Scan for the cell matching the given text and deliver its (x, y) coordinate at center. 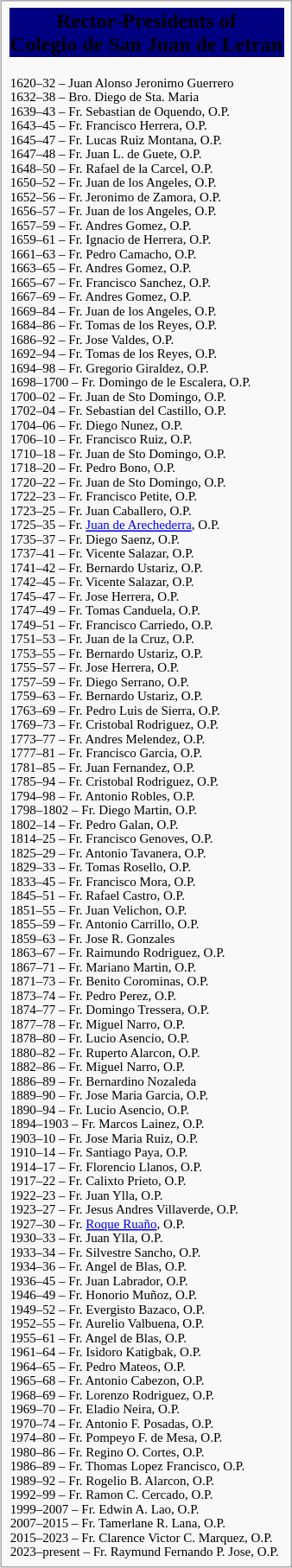
Rector-Presidents of Colegio de San Juan de Letran (146, 33)
